Provide the (X, Y) coordinate of the cell's center where the given text is located.  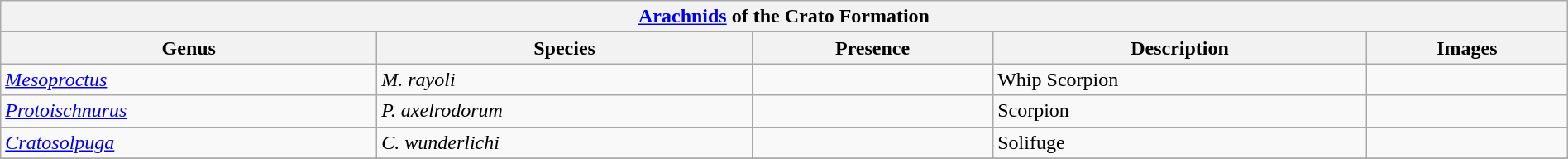
Genus (189, 48)
P. axelrodorum (565, 111)
Images (1467, 48)
Description (1180, 48)
Solifuge (1180, 142)
Scorpion (1180, 111)
Species (565, 48)
Mesoproctus (189, 79)
Whip Scorpion (1180, 79)
Arachnids of the Crato Formation (784, 17)
Presence (872, 48)
Protoischnurus (189, 111)
C. wunderlichi (565, 142)
Cratosolpuga (189, 142)
M. rayoli (565, 79)
